Scan for the cell matching the given text and deliver its [x, y] coordinate at center. 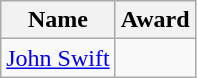
Award [155, 20]
John Swift [58, 58]
Name [58, 20]
